For the text-containing cell, return its midpoint in (x, y) coordinate format. 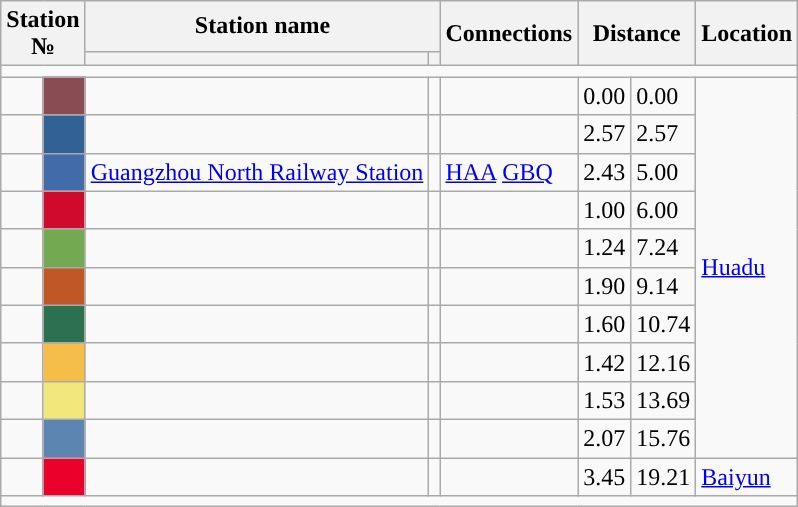
Baiyun (747, 477)
15.76 (664, 438)
Huadu (747, 268)
3.45 (604, 477)
1.00 (604, 210)
Station№ (43, 34)
1.53 (604, 400)
7.24 (664, 248)
1.24 (604, 248)
19.21 (664, 477)
1.90 (604, 286)
12.16 (664, 362)
1.60 (604, 324)
Guangzhou North Railway Station (257, 172)
6.00 (664, 210)
5.00 (664, 172)
2.07 (604, 438)
9.14 (664, 286)
13.69 (664, 400)
Location (747, 34)
Connections (509, 34)
Station name (262, 26)
1.42 (604, 362)
Distance (637, 34)
10.74 (664, 324)
2.43 (604, 172)
HAA GBQ (509, 172)
